Locate the cell with the specified text and output its [X, Y] center coordinate. 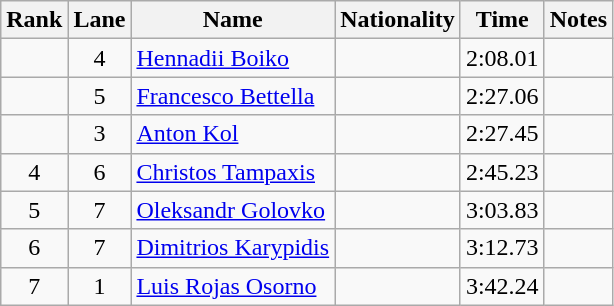
Name [233, 20]
3:03.83 [502, 210]
2:27.06 [502, 96]
Time [502, 20]
Luis Rojas Osorno [233, 286]
3 [100, 134]
Notes [578, 20]
Rank [34, 20]
Christos Tampaxis [233, 172]
Dimitrios Karypidis [233, 248]
Lane [100, 20]
3:12.73 [502, 248]
Anton Kol [233, 134]
2:45.23 [502, 172]
Francesco Bettella [233, 96]
Oleksandr Golovko [233, 210]
3:42.24 [502, 286]
Nationality [398, 20]
2:08.01 [502, 58]
1 [100, 286]
Hennadii Boiko [233, 58]
2:27.45 [502, 134]
